Scan for the cell matching the given text and deliver its [X, Y] coordinate at center. 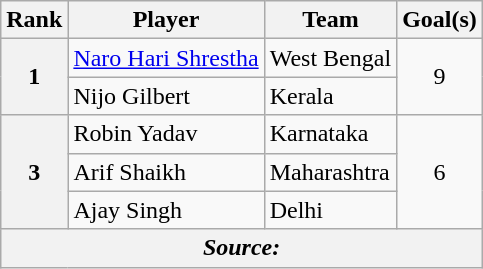
9 [440, 77]
Goal(s) [440, 20]
Rank [34, 20]
Player [166, 20]
6 [440, 172]
West Bengal [330, 58]
Ajay Singh [166, 210]
Kerala [330, 96]
Robin Yadav [166, 134]
Source: [242, 248]
Naro Hari Shrestha [166, 58]
Karnataka [330, 134]
Maharashtra [330, 172]
Nijo Gilbert [166, 96]
Arif Shaikh [166, 172]
1 [34, 77]
3 [34, 172]
Team [330, 20]
Delhi [330, 210]
